Identify which cell holds the provided text, then report its (x, y) central coordinate. 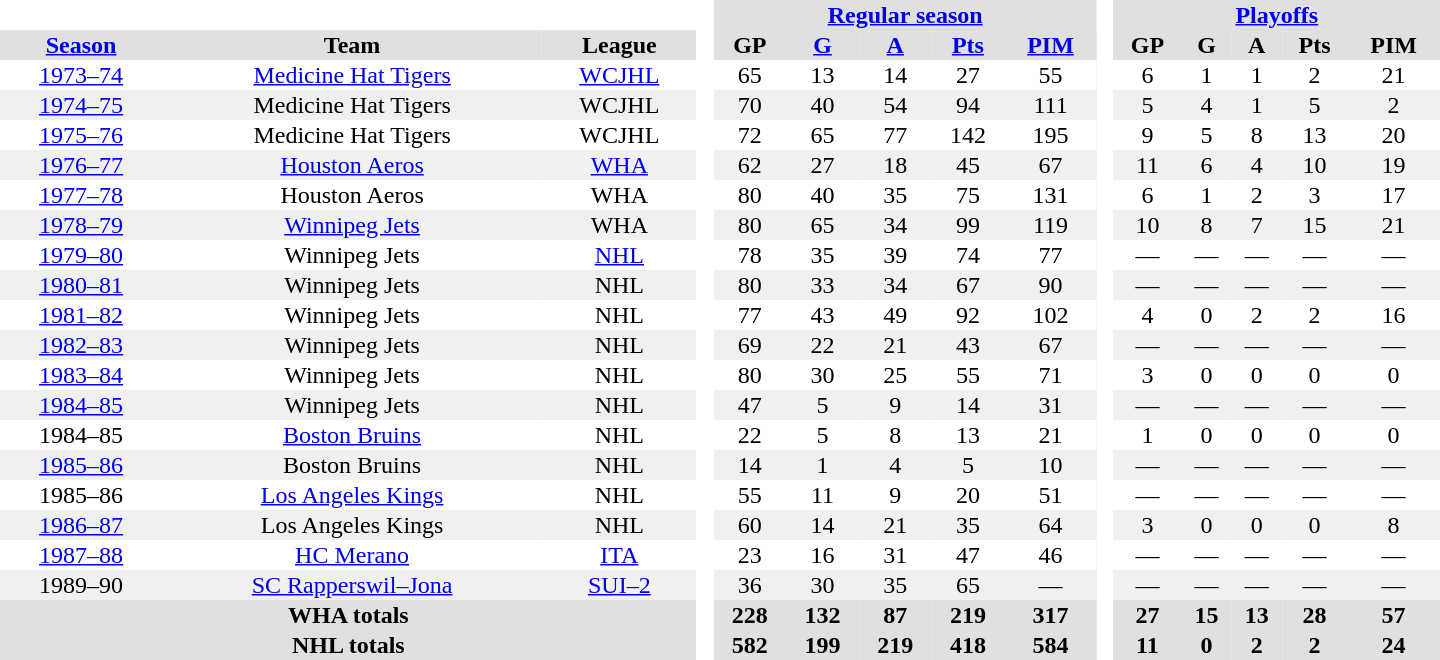
SC Rapperswil–Jona (352, 585)
75 (968, 195)
131 (1050, 195)
71 (1050, 375)
NHL totals (348, 645)
99 (968, 225)
7 (1257, 225)
418 (968, 645)
1987–88 (81, 555)
League (620, 45)
45 (968, 165)
54 (896, 105)
1974–75 (81, 105)
64 (1050, 525)
132 (822, 615)
Playoffs (1277, 15)
60 (750, 525)
49 (896, 315)
142 (968, 135)
78 (750, 255)
582 (750, 645)
87 (896, 615)
39 (896, 255)
1976–77 (81, 165)
1989–90 (81, 585)
Season (81, 45)
28 (1314, 615)
584 (1050, 645)
25 (896, 375)
SUI–2 (620, 585)
ITA (620, 555)
17 (1394, 195)
Regular season (904, 15)
51 (1050, 495)
1975–76 (81, 135)
62 (750, 165)
1986–87 (81, 525)
24 (1394, 645)
19 (1394, 165)
1983–84 (81, 375)
23 (750, 555)
1981–82 (81, 315)
317 (1050, 615)
HC Merano (352, 555)
72 (750, 135)
199 (822, 645)
70 (750, 105)
90 (1050, 285)
Team (352, 45)
119 (1050, 225)
1977–78 (81, 195)
18 (896, 165)
102 (1050, 315)
1973–74 (81, 75)
57 (1394, 615)
WHA totals (348, 615)
228 (750, 615)
92 (968, 315)
33 (822, 285)
94 (968, 105)
195 (1050, 135)
46 (1050, 555)
69 (750, 345)
1982–83 (81, 345)
36 (750, 585)
1980–81 (81, 285)
1978–79 (81, 225)
111 (1050, 105)
74 (968, 255)
1979–80 (81, 255)
